Locate the cell with the specified text and output its [x, y] center coordinate. 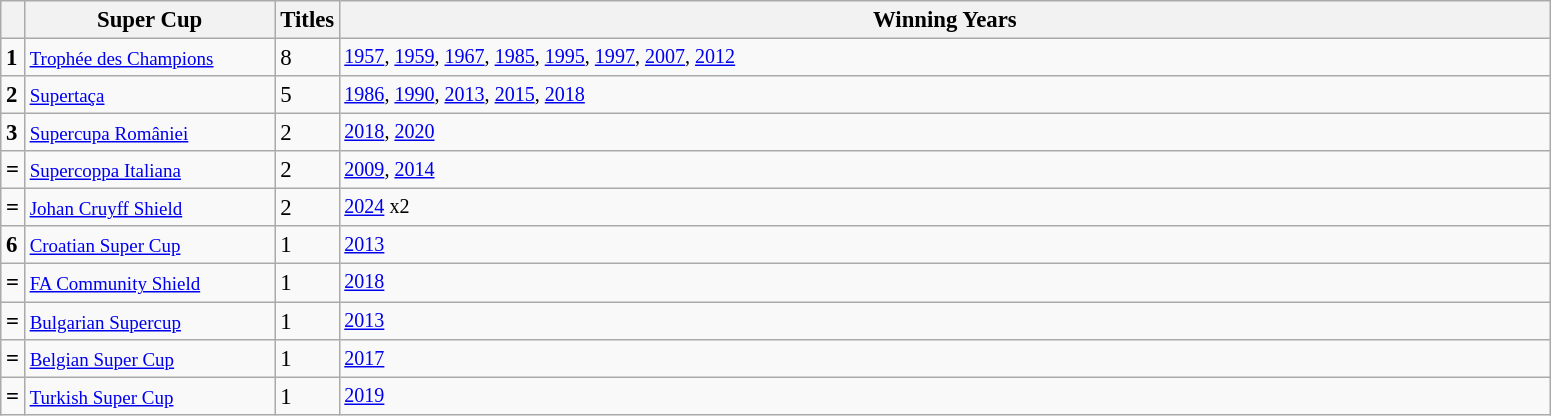
2018 [946, 283]
2018, 2020 [946, 133]
Titles [308, 20]
Supercoppa Italiana [150, 170]
8 [308, 58]
Croatian Super Cup [150, 245]
Johan Cruyff Shield [150, 208]
Bulgarian Supercup [150, 321]
5 [308, 95]
2024 x2 [946, 208]
6 [13, 245]
2009, 2014 [946, 170]
FA Community Shield [150, 283]
Supertaça [150, 95]
2017 [946, 358]
Turkish Super Cup [150, 396]
3 [13, 133]
1957, 1959, 1967, 1985, 1995, 1997, 2007, 2012 [946, 58]
1986, 1990, 2013, 2015, 2018 [946, 95]
Super Cup [150, 20]
Trophée des Champions [150, 58]
2019 [946, 396]
Supercupa României [150, 133]
Winning Years [946, 20]
Belgian Super Cup [150, 358]
